Identify which cell holds the provided text, then report its (X, Y) central coordinate. 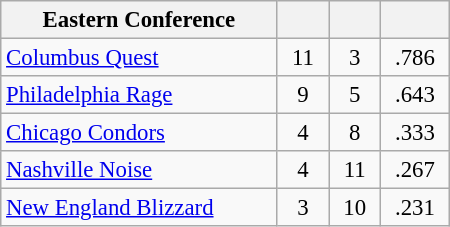
10 (355, 208)
.333 (416, 133)
.643 (416, 95)
.267 (416, 170)
Columbus Quest (139, 58)
Eastern Conference (139, 20)
Nashville Noise (139, 170)
.231 (416, 208)
Philadelphia Rage (139, 95)
New England Blizzard (139, 208)
.786 (416, 58)
Chicago Condors (139, 133)
5 (355, 95)
8 (355, 133)
9 (303, 95)
